Pinpoint the cell where the given text exists, returning its (x, y) midpoint coordinate. 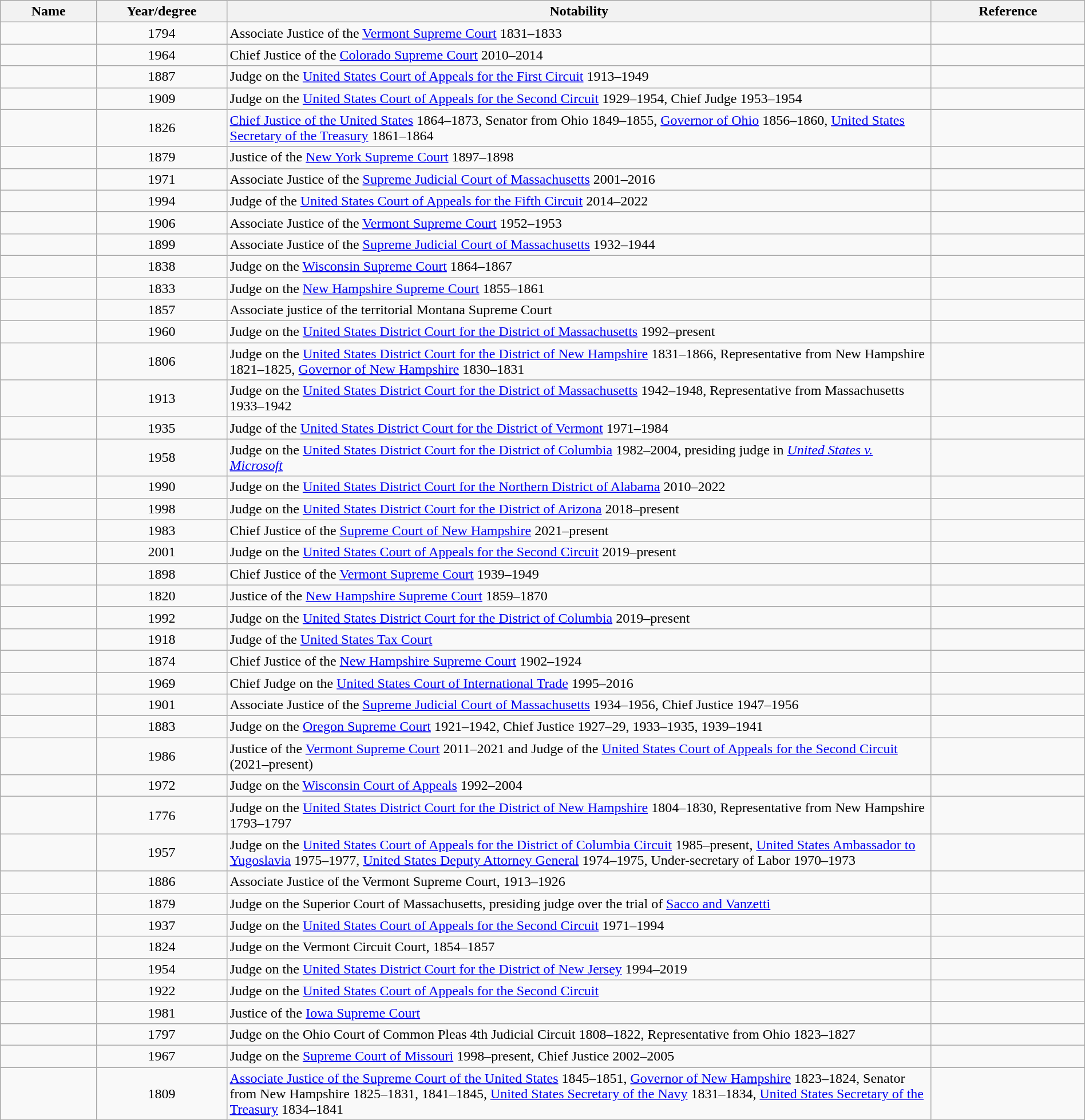
1967 (161, 1056)
Reference (1008, 11)
Judge on the Supreme Court of Missouri 1998–present, Chief Justice 2002–2005 (579, 1056)
Judge on the United States Court of Appeals for the Second Circuit 1929–1954, Chief Judge 1953–1954 (579, 98)
Judge on the Wisconsin Supreme Court 1864–1867 (579, 266)
1883 (161, 727)
1964 (161, 55)
1906 (161, 223)
Associate Justice of the Supreme Judicial Court of Massachusetts 1934–1956, Chief Justice 1947–1956 (579, 705)
Associate Justice of the Supreme Judicial Court of Massachusetts 1932–1944 (579, 244)
1913 (161, 398)
Judge on the United States District Court for the District of New Hampshire 1804–1830, Representative from New Hampshire 1793–1797 (579, 815)
1838 (161, 266)
Year/degree (161, 11)
Judge on the Wisconsin Court of Appeals 1992–2004 (579, 786)
1971 (161, 179)
Name (49, 11)
Associate justice of the territorial Montana Supreme Court (579, 310)
1998 (161, 509)
1898 (161, 574)
Justice of the Vermont Supreme Court 2011–2021 and Judge of the United States Court of Appeals for the Second Circuit (2021–present) (579, 757)
1992 (161, 618)
2001 (161, 552)
Judge of the United States Tax Court (579, 639)
1887 (161, 77)
1809 (161, 1093)
1983 (161, 531)
1958 (161, 458)
Judge on the United States District Court for the District of Massachusetts 1942–1948, Representative from Massachusetts 1933–1942 (579, 398)
Associate Justice of the Vermont Supreme Court, 1913–1926 (579, 882)
Judge of the United States District Court for the District of Vermont 1971–1984 (579, 428)
1954 (161, 969)
Notability (579, 11)
Judge on the Superior Court of Massachusetts, presiding judge over the trial of Sacco and Vanzetti (579, 904)
Justice of the New York Supreme Court 1897–1898 (579, 157)
Associate Justice of the Supreme Judicial Court of Massachusetts 2001–2016 (579, 179)
1981 (161, 1012)
Judge on the United States District Court for the District of Massachusetts 1992–present (579, 332)
1899 (161, 244)
Judge on the United States Court of Appeals for the Second Circuit (579, 991)
Judge of the United States Court of Appeals for the Fifth Circuit 2014–2022 (579, 201)
1990 (161, 487)
Judge on the Ohio Court of Common Pleas 4th Judicial Circuit 1808–1822, Representative from Ohio 1823–1827 (579, 1034)
Judge on the United States District Court for the District of Arizona 2018–present (579, 509)
1994 (161, 201)
Chief Judge on the United States Court of International Trade 1995–2016 (579, 683)
Chief Justice of the New Hampshire Supreme Court 1902–1924 (579, 661)
Chief Justice of the Vermont Supreme Court 1939–1949 (579, 574)
Judge on the United States District Court for the Northern District of Alabama 2010–2022 (579, 487)
1918 (161, 639)
Justice of the New Hampshire Supreme Court 1859–1870 (579, 596)
1937 (161, 925)
1794 (161, 33)
1972 (161, 786)
1820 (161, 596)
Associate Justice of the Vermont Supreme Court 1831–1833 (579, 33)
Justice of the Iowa Supreme Court (579, 1012)
1922 (161, 991)
1806 (161, 362)
Judge on the Oregon Supreme Court 1921–1942, Chief Justice 1927–29, 1933–1935, 1939–1941 (579, 727)
Judge on the New Hampshire Supreme Court 1855–1861 (579, 288)
1986 (161, 757)
Judge on the United States Court of Appeals for the Second Circuit 1971–1994 (579, 925)
1797 (161, 1034)
Chief Justice of the Supreme Court of New Hampshire 2021–present (579, 531)
1969 (161, 683)
Judge on the United States District Court for the District of Columbia 1982–2004, presiding judge in United States v. Microsoft (579, 458)
Judge on the United States District Court for the District of Columbia 2019–present (579, 618)
Judge on the United States Court of Appeals for the Second Circuit 2019–present (579, 552)
Associate Justice of the Vermont Supreme Court 1952–1953 (579, 223)
1935 (161, 428)
1833 (161, 288)
Judge on the United States Court of Appeals for the First Circuit 1913–1949 (579, 77)
Judge on the United States District Court for the District of New Jersey 1994–2019 (579, 969)
1824 (161, 947)
1874 (161, 661)
1857 (161, 310)
1776 (161, 815)
Chief Justice of the Colorado Supreme Court 2010–2014 (579, 55)
1826 (161, 128)
1957 (161, 853)
1960 (161, 332)
1901 (161, 705)
Judge on the Vermont Circuit Court, 1854–1857 (579, 947)
1909 (161, 98)
1886 (161, 882)
